Return the (x, y) coordinate for the center point of the cell that contains the specified text.  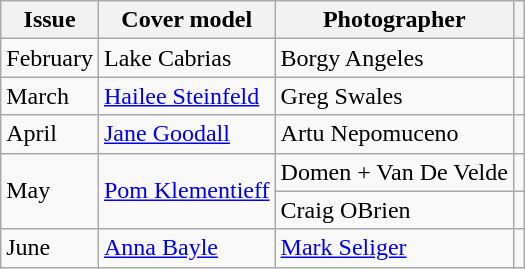
Pom Klementieff (186, 191)
March (50, 96)
Craig OBrien (394, 210)
Borgy Angeles (394, 58)
Domen + Van De Velde (394, 172)
April (50, 134)
Lake Cabrias (186, 58)
Anna Bayle (186, 248)
Jane Goodall (186, 134)
Mark Seliger (394, 248)
Cover model (186, 20)
Hailee Steinfeld (186, 96)
Artu Nepomuceno (394, 134)
February (50, 58)
May (50, 191)
Greg Swales (394, 96)
Issue (50, 20)
Photographer (394, 20)
June (50, 248)
